Output the [X, Y] coordinate of the center of the cell containing the given text.  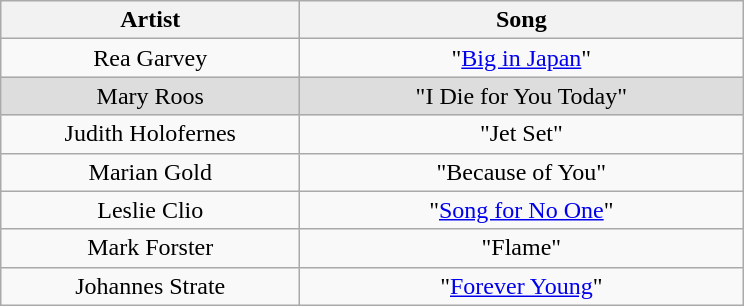
Judith Holofernes [150, 134]
"Song for No One" [522, 210]
"Forever Young" [522, 286]
Song [522, 20]
"I Die for You Today" [522, 96]
"Jet Set" [522, 134]
Mary Roos [150, 96]
Artist [150, 20]
Mark Forster [150, 248]
Rea Garvey [150, 58]
"Big in Japan" [522, 58]
"Because of You" [522, 172]
Johannes Strate [150, 286]
Marian Gold [150, 172]
Leslie Clio [150, 210]
"Flame" [522, 248]
